Scan for the cell matching the given text and deliver its [X, Y] coordinate at center. 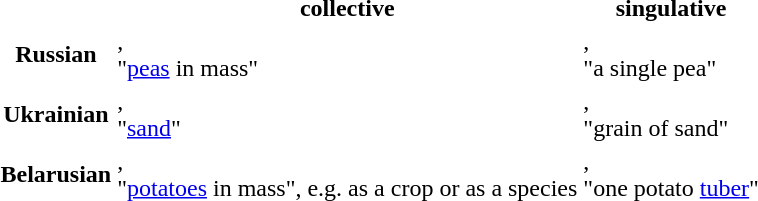
, "peas in mass" [348, 54]
, "sand" [348, 114]
